Determine the (X, Y) coordinate at the center of the cell enclosing the given text.  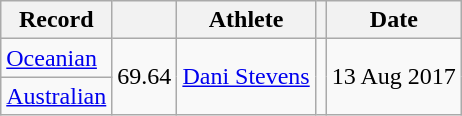
Date (394, 20)
Record (56, 20)
Oceanian (56, 58)
Australian (56, 96)
13 Aug 2017 (394, 77)
69.64 (144, 77)
Dani Stevens (246, 77)
Athlete (246, 20)
